Detect which cell encompasses the target text, then output its (X, Y) center coordinate. 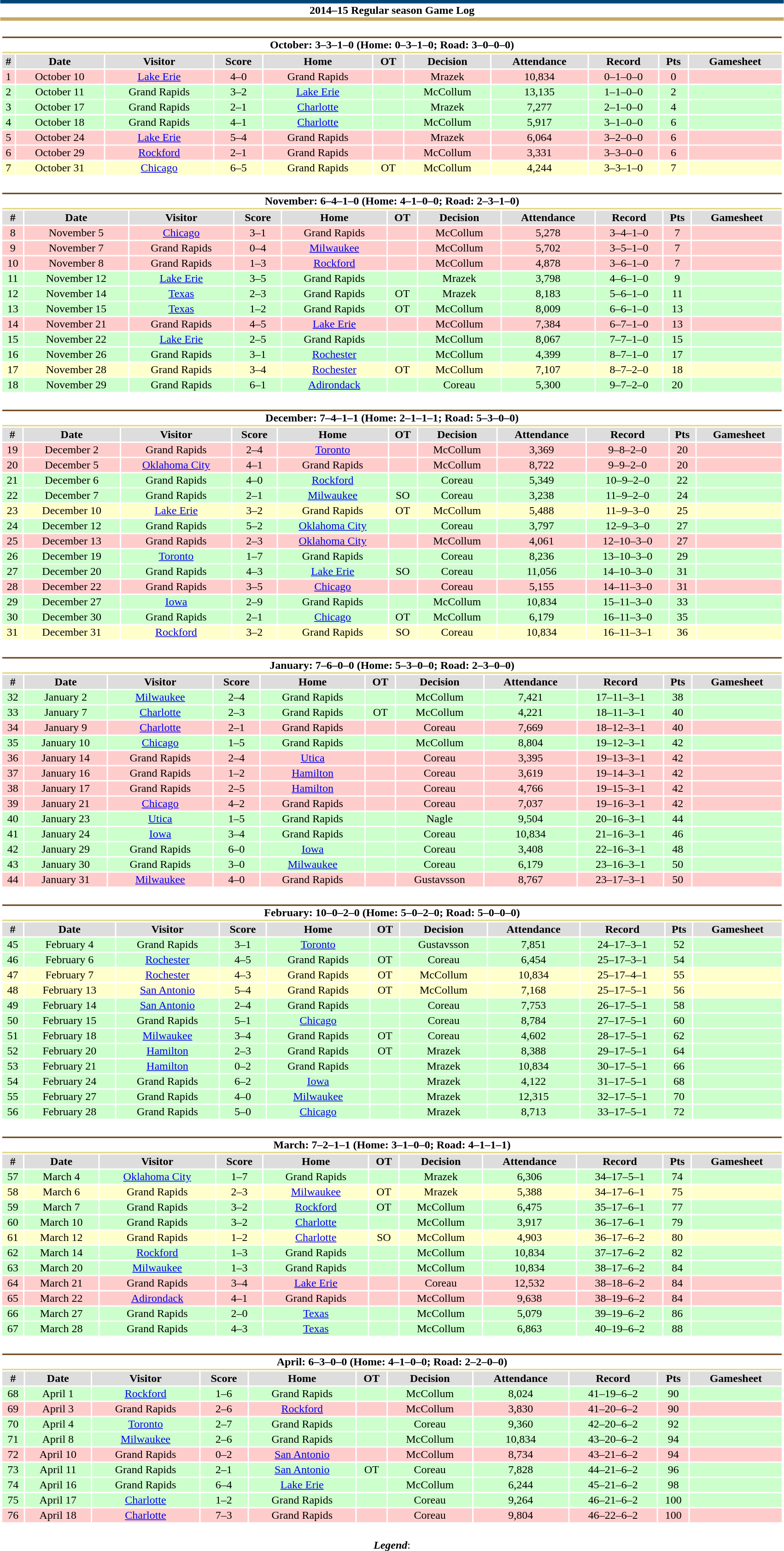
13–10–3–0 (627, 556)
February 15 (70, 1020)
3–1–0–0 (624, 122)
5,388 (530, 1192)
18–11–3–1 (620, 713)
April 17 (58, 1500)
65 (13, 1299)
October 24 (60, 138)
43 (13, 865)
3–3–0–0 (624, 152)
January 21 (65, 804)
13,135 (539, 92)
25–17–5–1 (622, 990)
11–9–3–0 (627, 511)
9–9–2–0 (627, 465)
7,753 (533, 1006)
8,722 (542, 465)
27–17–5–1 (622, 1020)
December 22 (72, 586)
61 (13, 1238)
9,360 (521, 1424)
5,155 (542, 586)
February 27 (70, 1097)
November 5 (76, 233)
71 (13, 1440)
25–17–4–1 (622, 975)
31–17–5–1 (622, 1081)
3,797 (542, 526)
46–21–6–2 (613, 1500)
29–17–5–1 (622, 1051)
4,061 (542, 541)
11–9–2–0 (627, 495)
5,278 (548, 233)
2–1–0–0 (624, 107)
7,384 (548, 324)
7,669 (531, 727)
25–17–3–1 (622, 960)
October 29 (60, 152)
November 8 (76, 263)
3–4–1–0 (629, 233)
77 (677, 1207)
February 14 (70, 1006)
19–13–3–1 (620, 758)
7–7–1–0 (629, 339)
30 (12, 617)
59 (13, 1207)
3–0 (236, 865)
41–19–6–2 (613, 1393)
92 (673, 1424)
12–9–3–0 (627, 526)
3,238 (542, 495)
April: 6–3–0–0 (Home: 4–1–0–0; Road: 2–2–0–0) (392, 1362)
76 (13, 1515)
4,244 (539, 168)
3,369 (542, 450)
8,236 (542, 556)
32 (13, 697)
4,221 (531, 713)
January 2 (65, 697)
34–17–5–1 (620, 1177)
16–11–3–0 (627, 617)
5,079 (530, 1313)
March 20 (61, 1268)
November: 6–4–1–0 (Home: 4–1–0–0; Road: 2–3–1–0) (392, 201)
December 19 (72, 556)
2014–15 Regular season Game Log (392, 10)
8,804 (531, 743)
April 1 (58, 1393)
3,408 (531, 849)
December 30 (72, 617)
5,349 (542, 480)
March 14 (61, 1253)
Nagle (439, 819)
14–10–3–0 (627, 572)
41–20–6–2 (613, 1409)
7,851 (533, 945)
2–0 (240, 1313)
7,037 (531, 804)
9,804 (521, 1515)
5–1 (243, 1020)
69 (13, 1409)
12,315 (533, 1097)
December 7 (72, 495)
44–21–6–2 (613, 1470)
7,828 (521, 1470)
December 5 (72, 465)
8,767 (531, 879)
January 17 (65, 788)
3,331 (539, 152)
82 (677, 1253)
10 (13, 263)
98 (673, 1485)
6–5 (239, 168)
8,388 (533, 1051)
19 (12, 450)
March 7 (61, 1207)
39 (13, 804)
45–21–6–2 (613, 1485)
January 9 (65, 727)
January 29 (65, 849)
December 2 (72, 450)
43–21–6–2 (613, 1454)
1 (8, 77)
36–17–6–1 (620, 1222)
6,064 (539, 138)
28–17–5–1 (622, 1036)
8,009 (548, 309)
December 31 (72, 632)
0 (673, 77)
6,475 (530, 1207)
March: 7–2–1–1 (Home: 3–1–0–0; Road: 4–1–1–1) (392, 1145)
April 3 (58, 1409)
37–17–6–2 (620, 1253)
November 15 (76, 309)
63 (13, 1268)
December 20 (72, 572)
3,619 (531, 773)
4,878 (548, 263)
October 10 (60, 77)
January: 7–6–0–0 (Home: 5–3–0–0; Road: 2–3–0–0) (392, 665)
14–11–3–0 (627, 586)
42–20–6–2 (613, 1424)
March 21 (61, 1283)
16 (13, 354)
4–2 (236, 804)
0–4 (258, 248)
3 (8, 107)
23–17–3–1 (620, 879)
26–17–5–1 (622, 1006)
6,863 (530, 1329)
6–1 (258, 385)
6,454 (533, 960)
February 4 (70, 945)
February: 10–0–2–0 (Home: 5–0–2–0; Road: 5–0–0–0) (392, 913)
February 24 (70, 1081)
8–7–1–0 (629, 354)
12–10–3–0 (627, 541)
6–4 (224, 1485)
17–11–3–1 (620, 697)
2–7 (224, 1424)
October: 3–3–1–0 (Home: 0–3–1–0; Road: 3–0–0–0) (392, 45)
January 24 (65, 834)
24–17–3–1 (622, 945)
February 20 (70, 1051)
14 (13, 324)
38–19–6–2 (620, 1299)
April 16 (58, 1485)
2–9 (254, 602)
7,421 (531, 697)
19–14–3–1 (620, 773)
October 17 (60, 107)
November 12 (76, 279)
67 (13, 1329)
9,264 (521, 1500)
December 12 (72, 526)
41 (13, 834)
7,107 (548, 370)
January 14 (65, 758)
December 6 (72, 480)
11,056 (542, 572)
5,702 (548, 248)
3,917 (530, 1222)
23 (12, 511)
51 (12, 1036)
21–16–3–1 (620, 834)
9,504 (531, 819)
57 (13, 1177)
46–22–6–2 (613, 1515)
6–6–1–0 (629, 309)
November 7 (76, 248)
9–8–2–0 (627, 450)
22–16–3–1 (620, 849)
35–17–6–1 (620, 1207)
December: 7–4–1–1 (Home: 2–1–1–1; Road: 5–3–0–0) (392, 418)
49 (12, 1006)
3,798 (548, 279)
5,488 (542, 511)
40–19–6–2 (620, 1329)
7,277 (539, 107)
3–2–0–0 (624, 138)
4,122 (533, 1081)
19–15–3–1 (620, 788)
5–6–1–0 (629, 293)
4,399 (548, 354)
5–2 (254, 526)
6–2 (243, 1081)
January 7 (65, 713)
3,395 (531, 758)
45 (12, 945)
November 28 (76, 370)
15–11–3–0 (627, 602)
November 26 (76, 354)
4,602 (533, 1036)
October 18 (60, 122)
33–17–5–1 (622, 1112)
18–12–3–1 (620, 727)
1–1–0–0 (624, 92)
34–17–6–1 (620, 1192)
6,244 (521, 1485)
19–16–3–1 (620, 804)
October 11 (60, 92)
February 6 (70, 960)
5,300 (548, 385)
April 4 (58, 1424)
April 8 (58, 1440)
88 (677, 1329)
November 29 (76, 385)
3,830 (521, 1409)
8,784 (533, 1020)
38–17–6–2 (620, 1268)
8,024 (521, 1393)
3–3–1–0 (624, 168)
96 (673, 1470)
March 6 (61, 1192)
8,183 (548, 293)
November 22 (76, 339)
53 (12, 1066)
6–0 (236, 849)
38–18–6–2 (620, 1283)
December 10 (72, 511)
3–5–1–0 (629, 248)
March 28 (61, 1329)
8–7–2–0 (629, 370)
January 10 (65, 743)
January 31 (65, 879)
86 (677, 1313)
21 (12, 480)
January 30 (65, 865)
0–1–0–0 (624, 77)
16–11–3–1 (627, 632)
80 (677, 1238)
5,917 (539, 122)
February 28 (70, 1112)
February 21 (70, 1066)
32–17–5–1 (622, 1097)
19–12–3–1 (620, 743)
4,766 (531, 788)
February 18 (70, 1036)
March 22 (61, 1299)
April 11 (58, 1470)
January 16 (65, 773)
November 14 (76, 293)
March 4 (61, 1177)
March 12 (61, 1238)
November 21 (76, 324)
9,638 (530, 1299)
20–16–3–1 (620, 819)
8 (13, 233)
7–3 (224, 1515)
12,532 (530, 1283)
34 (13, 727)
March 10 (61, 1222)
79 (677, 1222)
3–6–1–0 (629, 263)
March 27 (61, 1313)
December 27 (72, 602)
October 31 (60, 168)
February 7 (70, 975)
February 13 (70, 990)
6–7–1–0 (629, 324)
43–20–6–2 (613, 1440)
6,306 (530, 1177)
December 13 (72, 541)
5–0 (243, 1112)
26 (12, 556)
10–9–2–0 (627, 480)
8,734 (521, 1454)
January 23 (65, 819)
1–6 (224, 1393)
28 (12, 586)
23–16–3–1 (620, 865)
47 (12, 975)
4–6–1–0 (629, 279)
8,713 (533, 1112)
April 10 (58, 1454)
April 18 (58, 1515)
30–17–5–1 (622, 1066)
4,903 (530, 1238)
7,168 (533, 990)
37 (13, 773)
39–19–6–2 (620, 1313)
9–7–2–0 (629, 385)
8,067 (548, 339)
12 (13, 293)
73 (13, 1470)
5 (8, 138)
36–17–6–2 (620, 1238)
